Detect which cell encompasses the target text, then output its (x, y) center coordinate. 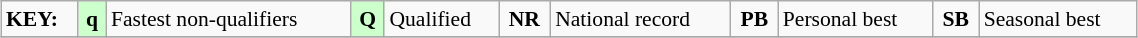
q (92, 19)
Fastest non-qualifiers (228, 19)
NR (524, 19)
KEY: (40, 19)
PB (754, 19)
Qualified (441, 19)
Q (368, 19)
Personal best (856, 19)
Seasonal best (1058, 19)
SB (956, 19)
National record (640, 19)
